Provide the (X, Y) coordinate of the cell's center where the given text is located.  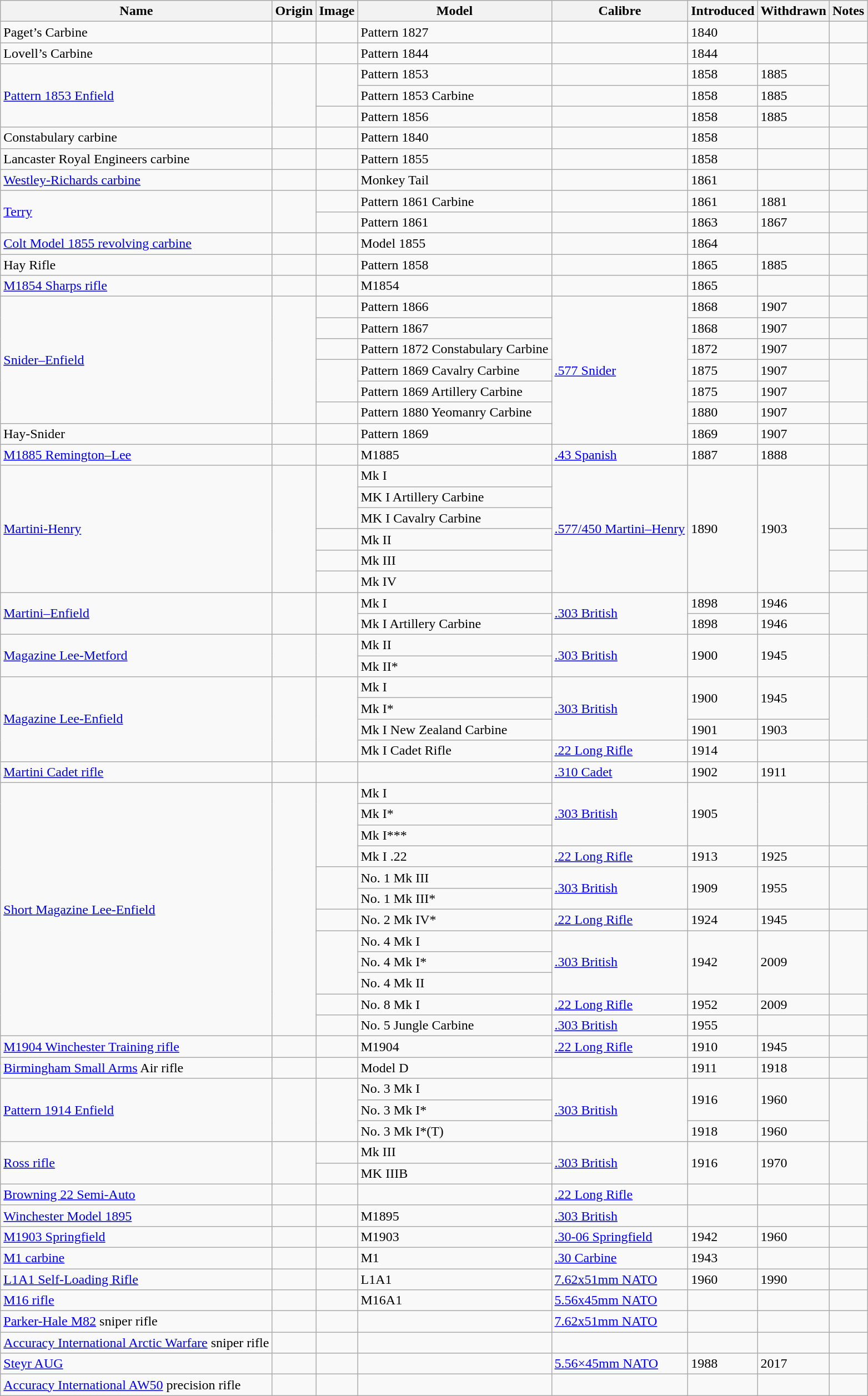
Mk I Cadet Rifle (454, 751)
M1885 (454, 455)
M1 (454, 1258)
Pattern 1844 (454, 53)
Notes (848, 11)
Pattern 1840 (454, 138)
Model 1855 (454, 243)
M16A1 (454, 1300)
Lovell’s Carbine (137, 53)
Hay-Snider (137, 434)
M1903 Springfield (137, 1237)
M16 rifle (137, 1300)
Image (337, 11)
Pattern 1869 (454, 434)
.30 Carbine (620, 1258)
1905 (723, 814)
M1885 Remington–Lee (137, 455)
No. 5 Jungle Carbine (454, 1026)
.310 Cadet (620, 772)
Mk I .22 (454, 856)
1863 (723, 222)
1890 (723, 529)
Browning 22 Semi-Auto (137, 1194)
Pattern 1853 Carbine (454, 96)
1881 (793, 201)
1914 (723, 751)
Model D (454, 1068)
1943 (723, 1258)
No. 1 Mk III* (454, 898)
5.56×45mm NATO (620, 1364)
1867 (793, 222)
Martini-Henry (137, 529)
1913 (723, 856)
1925 (793, 856)
1864 (723, 243)
Ross rifle (137, 1163)
Mk I New Zealand Carbine (454, 730)
Mk IV (454, 581)
Steyr AUG (137, 1364)
Pattern 1914 Enfield (137, 1110)
No. 3 Mk I (454, 1089)
1988 (723, 1364)
No. 1 Mk III (454, 877)
2017 (793, 1364)
Accuracy International Arctic Warfare sniper rifle (137, 1343)
Martini Cadet rifle (137, 772)
Pattern 1872 Constabulary Carbine (454, 349)
Model (454, 11)
Mk I Artillery Carbine (454, 624)
MK I Artillery Carbine (454, 497)
1910 (723, 1047)
No. 4 Mk I* (454, 962)
Accuracy International AW50 precision rifle (137, 1385)
Hay Rifle (137, 265)
1970 (793, 1163)
Paget’s Carbine (137, 32)
Pattern 1853 Enfield (137, 96)
Short Magazine Lee-Enfield (137, 910)
No. 3 Mk I* (454, 1110)
No. 3 Mk I*(T) (454, 1131)
1901 (723, 730)
M1903 (454, 1237)
Pattern 1827 (454, 32)
Martini–Enfield (137, 613)
1990 (793, 1279)
L1A1 Self-Loading Rifle (137, 1279)
Pattern 1867 (454, 328)
Terry (137, 212)
Pattern 1858 (454, 265)
No. 2 Mk IV* (454, 920)
No. 8 Mk I (454, 1005)
1952 (723, 1005)
1872 (723, 349)
Mk II* (454, 666)
.43 Spanish (620, 455)
Snider–Enfield (137, 360)
Pattern 1855 (454, 159)
Origin (294, 11)
Pattern 1866 (454, 307)
Pattern 1861 (454, 222)
M1854 (454, 286)
Magazine Lee-Enfield (137, 719)
M1854 Sharps rifle (137, 286)
M1904 (454, 1047)
Monkey Tail (454, 180)
No. 4 Mk II (454, 983)
Introduced (723, 11)
Pattern 1869 Artillery Carbine (454, 391)
Pattern 1853 (454, 74)
Mk I*** (454, 835)
1844 (723, 53)
Pattern 1869 Cavalry Carbine (454, 370)
Withdrawn (793, 11)
No. 4 Mk I (454, 941)
Winchester Model 1895 (137, 1216)
MK I Cavalry Carbine (454, 518)
Pattern 1880 Yeomanry Carbine (454, 413)
1902 (723, 772)
Constabulary carbine (137, 138)
.577 Snider (620, 370)
Calibre (620, 11)
Pattern 1856 (454, 117)
Westley-Richards carbine (137, 180)
Lancaster Royal Engineers carbine (137, 159)
MK IIIB (454, 1173)
Magazine Lee-Metford (137, 656)
.30-06 Springfield (620, 1237)
1840 (723, 32)
.577/450 Martini–Henry (620, 529)
1888 (793, 455)
1869 (723, 434)
M1904 Winchester Training rifle (137, 1047)
L1A1 (454, 1279)
Parker-Hale M82 sniper rifle (137, 1322)
M1895 (454, 1216)
Pattern 1861 Carbine (454, 201)
Colt Model 1855 revolving carbine (137, 243)
M1 carbine (137, 1258)
1880 (723, 413)
1909 (723, 888)
5.56x45mm NATO (620, 1300)
1924 (723, 920)
Birmingham Small Arms Air rifle (137, 1068)
Name (137, 11)
1887 (723, 455)
